Locate the cell with the specified text and output its (x, y) center coordinate. 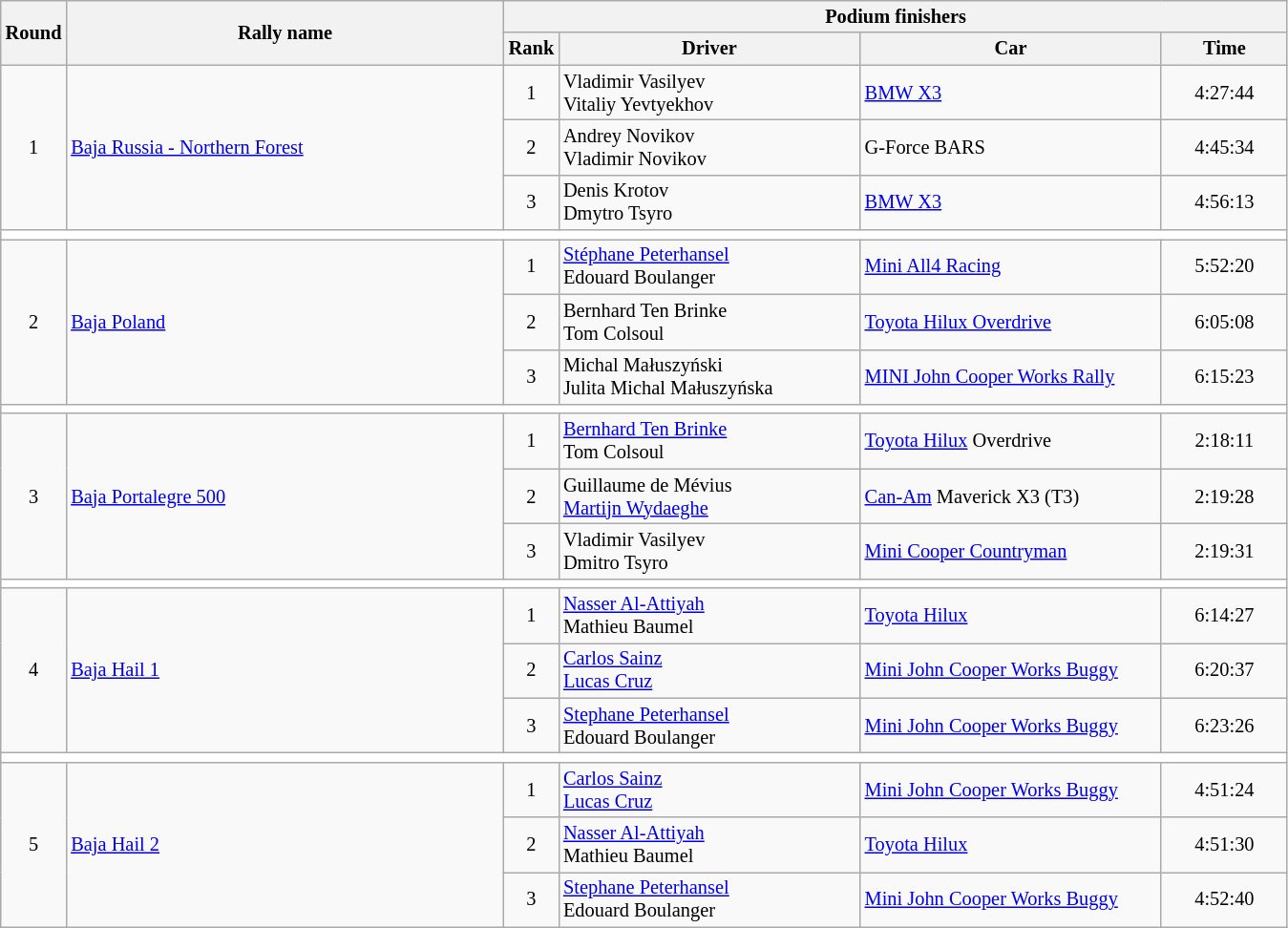
Mini Cooper Countryman (1011, 551)
Round (34, 32)
6:20:37 (1224, 670)
Baja Poland (285, 321)
MINI John Cooper Works Rally (1011, 377)
Rally name (285, 32)
6:23:26 (1224, 726)
Vladimir Vasilyev Vitaliy Yevtyekhov (709, 93)
Stéphane Peterhansel Edouard Boulanger (709, 266)
5:52:20 (1224, 266)
Michal Małuszyński Julita Michal Małuszyńska (709, 377)
Baja Russia - Northern Forest (285, 147)
Baja Hail 2 (285, 844)
2:19:31 (1224, 551)
Rank (531, 49)
2:18:11 (1224, 441)
Car (1011, 49)
Time (1224, 49)
4:52:40 (1224, 899)
4:45:34 (1224, 147)
Podium finishers (896, 16)
6:14:27 (1224, 616)
4:56:13 (1224, 202)
4:51:24 (1224, 790)
2:19:28 (1224, 496)
Vladimir Vasilyev Dmitro Tsyro (709, 551)
Driver (709, 49)
6:05:08 (1224, 322)
Baja Hail 1 (285, 670)
Andrey Novikov Vladimir Novikov (709, 147)
Mini All4 Racing (1011, 266)
4 (34, 670)
5 (34, 844)
Guillaume de Mévius Martijn Wydaeghe (709, 496)
Denis Krotov Dmytro Tsyro (709, 202)
Can-Am Maverick X3 (T3) (1011, 496)
Baja Portalegre 500 (285, 496)
6:15:23 (1224, 377)
G-Force BARS (1011, 147)
4:27:44 (1224, 93)
4:51:30 (1224, 845)
